For the text-containing cell, return its midpoint in [x, y] coordinate format. 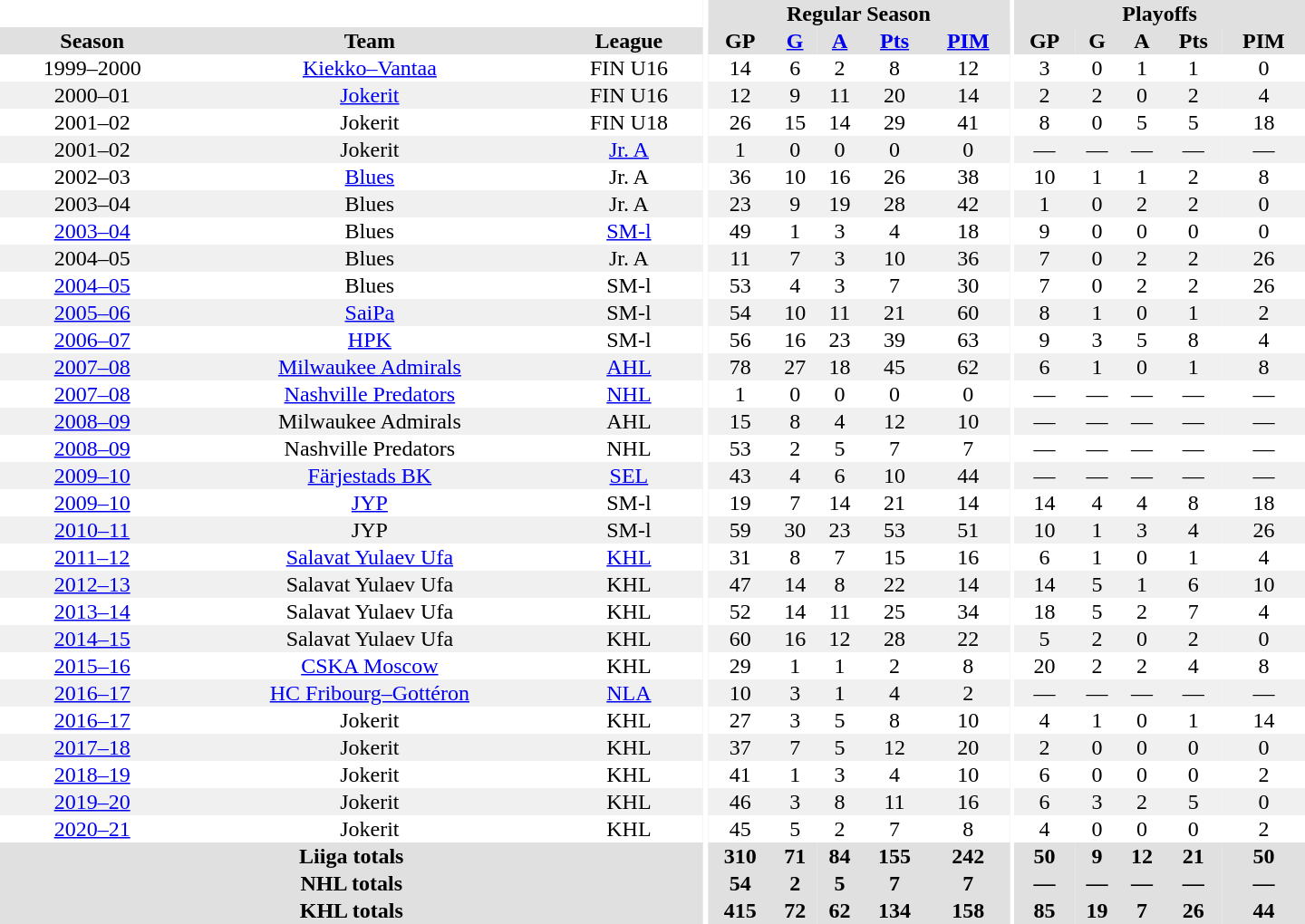
46 [739, 802]
HPK [370, 340]
2013–14 [92, 611]
2002–03 [92, 177]
SEL [629, 476]
2015–16 [92, 666]
Färjestads BK [370, 476]
31 [739, 557]
2000–01 [92, 95]
Regular Season [859, 14]
2006–07 [92, 340]
NHL totals [352, 883]
Season [92, 41]
51 [968, 530]
155 [894, 856]
FIN U18 [629, 122]
38 [968, 177]
158 [968, 910]
85 [1044, 910]
CSKA Moscow [370, 666]
34 [968, 611]
Liiga totals [352, 856]
43 [739, 476]
56 [739, 340]
KHL totals [352, 910]
39 [894, 340]
49 [739, 231]
2020–21 [92, 829]
134 [894, 910]
2018–19 [92, 775]
NLA [629, 693]
310 [739, 856]
25 [894, 611]
63 [968, 340]
59 [739, 530]
League [629, 41]
52 [739, 611]
1999–2000 [92, 68]
2010–11 [92, 530]
SaiPa [370, 313]
84 [839, 856]
42 [968, 204]
2019–20 [92, 802]
242 [968, 856]
72 [794, 910]
415 [739, 910]
47 [739, 584]
Kiekko–Vantaa [370, 68]
2017–18 [92, 747]
2014–15 [92, 639]
2012–13 [92, 584]
78 [739, 367]
Playoffs [1160, 14]
71 [794, 856]
Team [370, 41]
37 [739, 747]
HC Fribourg–Gottéron [370, 693]
2005–06 [92, 313]
2011–12 [92, 557]
